Extract the [X, Y] coordinate from the center of the cell holding the provided text.  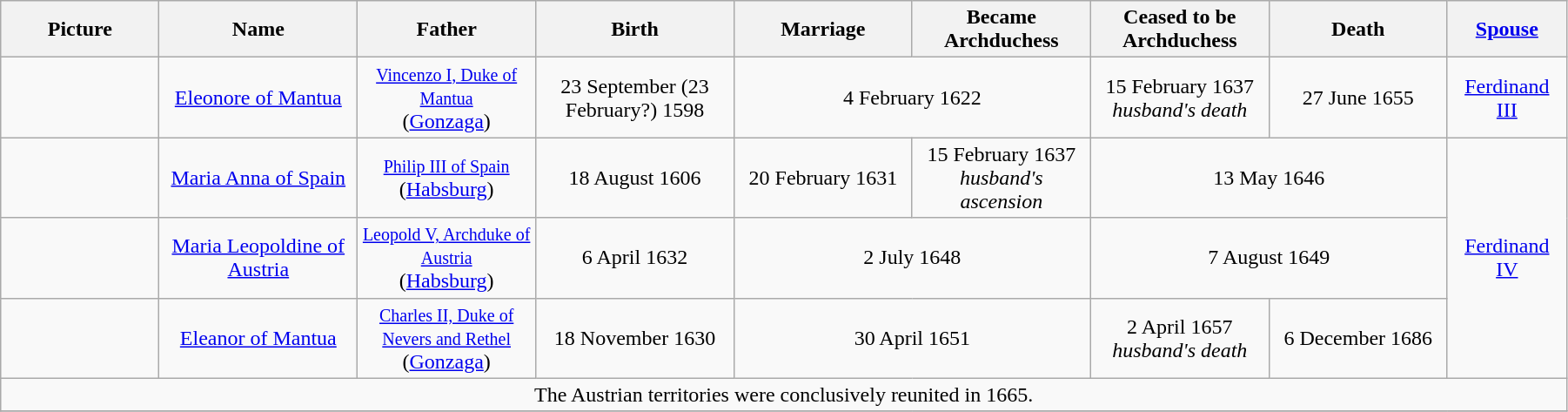
6 December 1686 [1357, 338]
Eleonore of Mantua [258, 98]
Ceased to be Archduchess [1180, 30]
Ferdinand IV [1507, 258]
Maria Anna of Spain [258, 178]
15 February 1637husband's death [1180, 98]
7 August 1649 [1269, 258]
The Austrian territories were conclusively reunited in 1665. [784, 395]
Became Archduchess [1001, 30]
23 September (23 February?) 1598 [635, 98]
Death [1357, 30]
Vincenzo I, Duke of Mantua(Gonzaga) [447, 98]
Ferdinand III [1507, 98]
30 April 1651 [912, 338]
2 April 1657 husband's death [1180, 338]
Name [258, 30]
Birth [635, 30]
2 July 1648 [912, 258]
15 February 1637husband's ascension [1001, 178]
Charles II, Duke of Nevers and Rethel(Gonzaga) [447, 338]
4 February 1622 [912, 98]
20 February 1631 [823, 178]
Spouse [1507, 30]
13 May 1646 [1269, 178]
Marriage [823, 30]
Picture [80, 30]
Leopold V, Archduke of Austria(Habsburg) [447, 258]
18 August 1606 [635, 178]
6 April 1632 [635, 258]
Eleanor of Mantua [258, 338]
27 June 1655 [1357, 98]
Philip III of Spain(Habsburg) [447, 178]
18 November 1630 [635, 338]
Father [447, 30]
Maria Leopoldine of Austria [258, 258]
